Search for the cell housing the specified text and yield its (x, y) center coordinate. 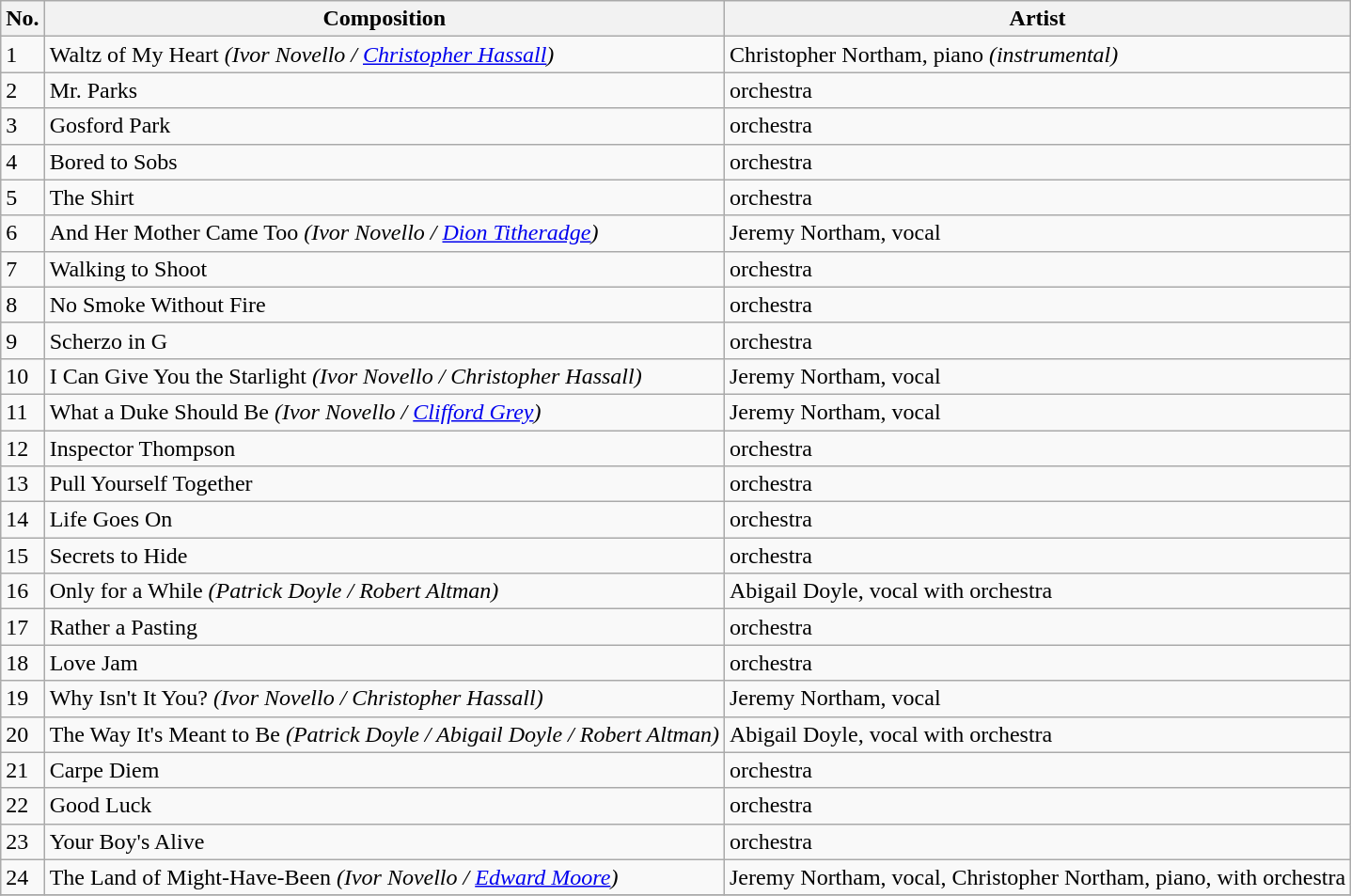
Walking to Shoot (384, 269)
21 (23, 770)
19 (23, 699)
8 (23, 305)
The Shirt (384, 197)
Bored to Sobs (384, 162)
16 (23, 591)
The Way It's Meant to Be (Patrick Doyle / Abigail Doyle / Robert Altman) (384, 734)
Christopher Northam, piano (instrumental) (1037, 55)
Carpe Diem (384, 770)
3 (23, 126)
Your Boy's Alive (384, 841)
Scherzo in G (384, 340)
24 (23, 877)
14 (23, 520)
What a Duke Should Be (Ivor Novello / Clifford Grey) (384, 412)
The Land of Might-Have-Been (Ivor Novello / Edward Moore) (384, 877)
Secrets to Hide (384, 556)
Good Luck (384, 806)
Why Isn't It You? (Ivor Novello / Christopher Hassall) (384, 699)
22 (23, 806)
And Her Mother Came Too (Ivor Novello / Dion Titheradge) (384, 233)
2 (23, 90)
Love Jam (384, 663)
6 (23, 233)
4 (23, 162)
Life Goes On (384, 520)
17 (23, 627)
Inspector Thompson (384, 448)
Artist (1037, 19)
I Can Give You the Starlight (Ivor Novello / Christopher Hassall) (384, 376)
5 (23, 197)
23 (23, 841)
No Smoke Without Fire (384, 305)
No. (23, 19)
Waltz of My Heart (Ivor Novello / Christopher Hassall) (384, 55)
12 (23, 448)
10 (23, 376)
1 (23, 55)
Pull Yourself Together (384, 484)
Only for a While (Patrick Doyle / Robert Altman) (384, 591)
9 (23, 340)
Gosford Park (384, 126)
7 (23, 269)
Mr. Parks (384, 90)
Jeremy Northam, vocal, Christopher Northam, piano, with orchestra (1037, 877)
13 (23, 484)
15 (23, 556)
11 (23, 412)
18 (23, 663)
Rather a Pasting (384, 627)
20 (23, 734)
Composition (384, 19)
